From the cell containing the given text, extract its center point as (X, Y) coordinate. 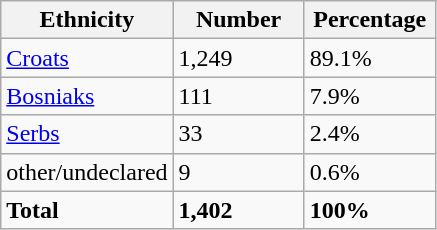
other/undeclared (87, 172)
Total (87, 210)
Serbs (87, 134)
Number (238, 20)
89.1% (370, 58)
111 (238, 96)
Ethnicity (87, 20)
7.9% (370, 96)
Croats (87, 58)
2.4% (370, 134)
9 (238, 172)
1,402 (238, 210)
100% (370, 210)
1,249 (238, 58)
Percentage (370, 20)
Bosniaks (87, 96)
33 (238, 134)
0.6% (370, 172)
